From the cell containing the given text, extract its center point as (x, y) coordinate. 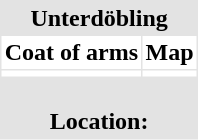
Map (169, 52)
Unterdöbling (100, 18)
Location: (100, 108)
Coat of arms (72, 52)
